Extract the (x, y) coordinate from the center of the cell holding the provided text.  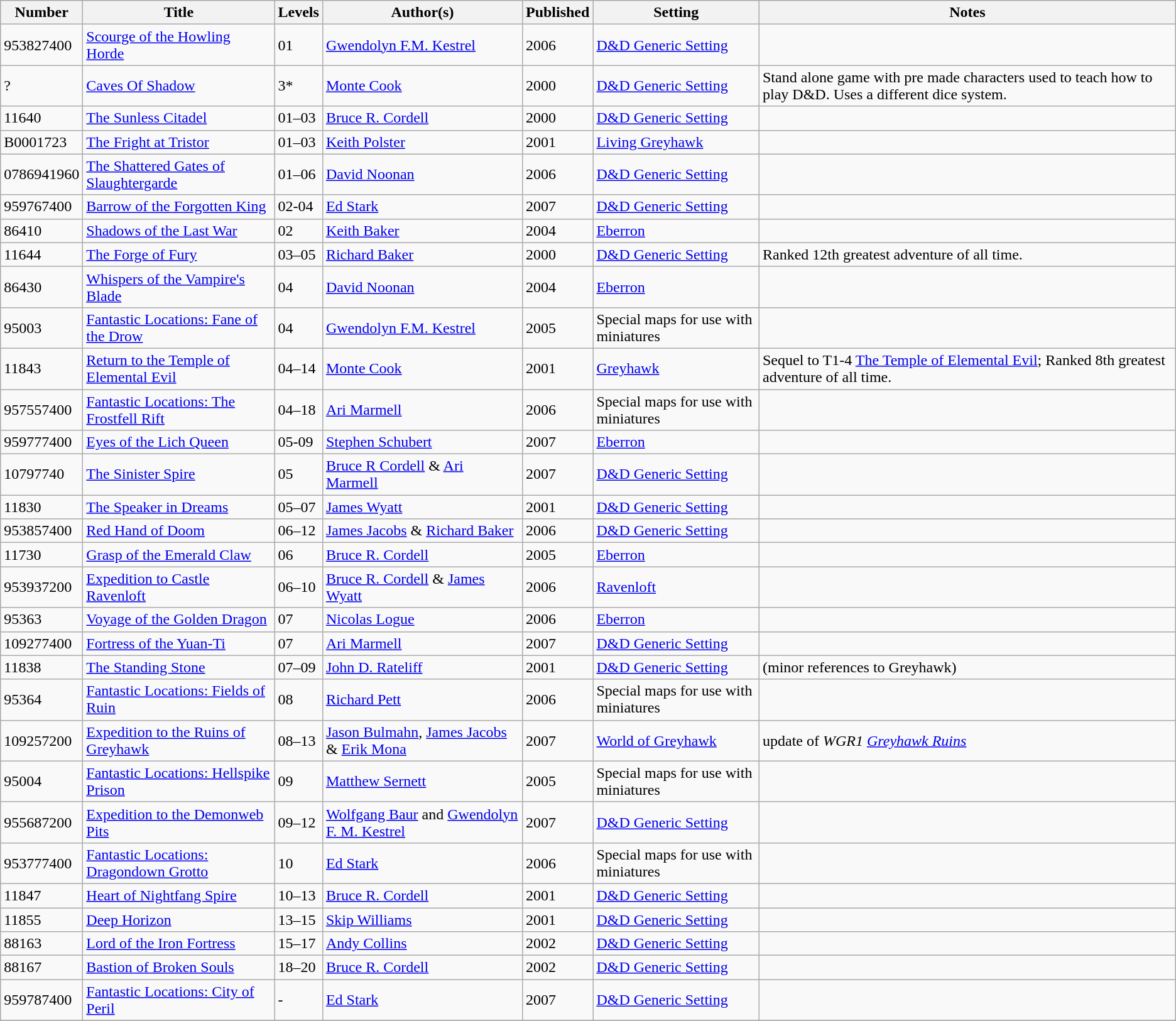
(minor references to Greyhawk) (967, 667)
The Fright at Tristor (178, 142)
109277400 (41, 643)
Title (178, 13)
959787400 (41, 1000)
The Standing Stone (178, 667)
Matthew Sernett (422, 782)
18–20 (298, 968)
Heart of Nightfang Spire (178, 895)
13–15 (298, 919)
05-09 (298, 442)
Number (41, 13)
10797740 (41, 475)
09–12 (298, 822)
The Shattered Gates of Slaughtergarde (178, 175)
06 (298, 555)
11830 (41, 507)
Caves Of Shadow (178, 85)
Ranked 12th greatest adventure of all time. (967, 254)
B0001723 (41, 142)
Keith Polster (422, 142)
Ravenloft (676, 587)
06–10 (298, 587)
Andy Collins (422, 944)
World of Greyhawk (676, 740)
James Jacobs & Richard Baker (422, 531)
10–13 (298, 895)
07–09 (298, 667)
11843 (41, 368)
11644 (41, 254)
Setting (676, 13)
Red Hand of Doom (178, 531)
05–07 (298, 507)
11640 (41, 118)
Fantastic Locations: Dragondown Grotto (178, 863)
88167 (41, 968)
Expedition to the Demonweb Pits (178, 822)
? (41, 85)
959777400 (41, 442)
959767400 (41, 207)
Grasp of the Emerald Claw (178, 555)
Skip Williams (422, 919)
Living Greyhawk (676, 142)
The Speaker in Dreams (178, 507)
Fantastic Locations: City of Peril (178, 1000)
11847 (41, 895)
11838 (41, 667)
The Forge of Fury (178, 254)
86410 (41, 231)
0786941960 (41, 175)
08–13 (298, 740)
06–12 (298, 531)
955687200 (41, 822)
Levels (298, 13)
Voyage of the Golden Dragon (178, 620)
Jason Bulmahn, James Jacobs & Erik Mona (422, 740)
Keith Baker (422, 231)
Expedition to Castle Ravenloft (178, 587)
Notes (967, 13)
Fantastic Locations: Hellspike Prison (178, 782)
953777400 (41, 863)
Whispers of the Vampire's Blade (178, 287)
01–06 (298, 175)
John D. Rateliff (422, 667)
109257200 (41, 740)
- (298, 1000)
953857400 (41, 531)
Expedition to the Ruins of Greyhawk (178, 740)
Fortress of the Yuan-Ti (178, 643)
Bastion of Broken Souls (178, 968)
02 (298, 231)
03–05 (298, 254)
11730 (41, 555)
04–14 (298, 368)
953937200 (41, 587)
02-04 (298, 207)
Richard Pett (422, 700)
Stand alone game with pre made characters used to teach how to play D&D. Uses a different dice system. (967, 85)
10 (298, 863)
05 (298, 475)
09 (298, 782)
Shadows of the Last War (178, 231)
James Wyatt (422, 507)
Greyhawk (676, 368)
Sequel to T1-4 The Temple of Elemental Evil; Ranked 8th greatest adventure of all time. (967, 368)
Bruce R Cordell & Ari Marmell (422, 475)
Stephen Schubert (422, 442)
95363 (41, 620)
Return to the Temple of Elemental Evil (178, 368)
3* (298, 85)
Fantastic Locations: The Frostfell Rift (178, 410)
update of WGR1 Greyhawk Ruins (967, 740)
Eyes of the Lich Queen (178, 442)
86430 (41, 287)
Richard Baker (422, 254)
Fantastic Locations: Fane of the Drow (178, 328)
957557400 (41, 410)
Lord of the Iron Fortress (178, 944)
04–18 (298, 410)
953827400 (41, 45)
Wolfgang Baur and Gwendolyn F. M. Kestrel (422, 822)
15–17 (298, 944)
The Sunless Citadel (178, 118)
Bruce R. Cordell & James Wyatt (422, 587)
11855 (41, 919)
Nicolas Logue (422, 620)
08 (298, 700)
01 (298, 45)
Published (557, 13)
Author(s) (422, 13)
Deep Horizon (178, 919)
Barrow of the Forgotten King (178, 207)
The Sinister Spire (178, 475)
95004 (41, 782)
Scourge of the Howling Horde (178, 45)
95364 (41, 700)
95003 (41, 328)
88163 (41, 944)
Fantastic Locations: Fields of Ruin (178, 700)
